Locate the cell with the specified text and output its (X, Y) center coordinate. 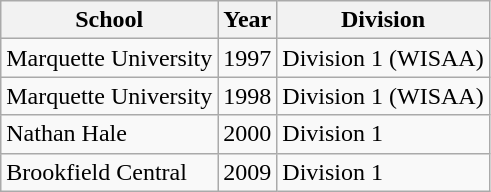
Division (383, 20)
1998 (248, 96)
1997 (248, 58)
Brookfield Central (110, 172)
School (110, 20)
2009 (248, 172)
Year (248, 20)
Nathan Hale (110, 134)
2000 (248, 134)
